Detect which cell encompasses the target text, then output its (x, y) center coordinate. 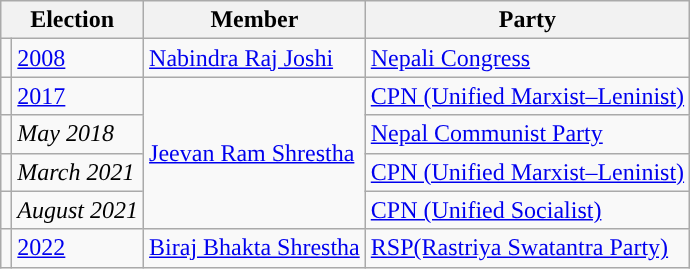
Member (255, 20)
RSP(Rastriya Swatantra Party) (527, 248)
2017 (78, 96)
Nepali Congress (527, 58)
Party (527, 20)
Biraj Bhakta Shrestha (255, 248)
Jeevan Ram Shrestha (255, 153)
March 2021 (78, 172)
Nepal Communist Party (527, 134)
2008 (78, 58)
2022 (78, 248)
May 2018 (78, 134)
August 2021 (78, 210)
Nabindra Raj Joshi (255, 58)
CPN (Unified Socialist) (527, 210)
Election (72, 20)
